Find where the given text appears and provide that cell's center as (X, Y) coordinate. 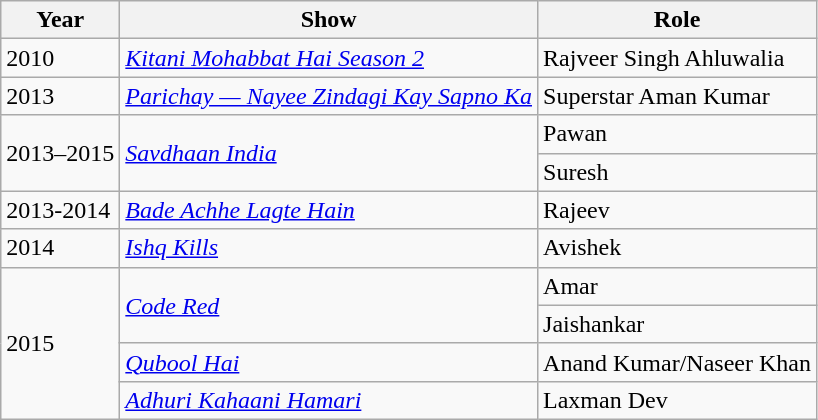
2013-2014 (60, 210)
Rajveer Singh Ahluwalia (678, 58)
Jaishankar (678, 324)
2015 (60, 343)
Year (60, 20)
2014 (60, 248)
Ishq Kills (329, 248)
Role (678, 20)
Qubool Hai (329, 362)
Parichay — Nayee Zindagi Kay Sapno Ka (329, 96)
Laxman Dev (678, 400)
Rajeev (678, 210)
Avishek (678, 248)
Amar (678, 286)
Adhuri Kahaani Hamari (329, 400)
Bade Achhe Lagte Hain (329, 210)
Show (329, 20)
2013 (60, 96)
Pawan (678, 134)
2013–2015 (60, 153)
Code Red (329, 305)
Suresh (678, 172)
Kitani Mohabbat Hai Season 2 (329, 58)
Anand Kumar/Naseer Khan (678, 362)
Savdhaan India (329, 153)
2010 (60, 58)
Superstar Aman Kumar (678, 96)
